Identify which cell holds the provided text, then report its (x, y) central coordinate. 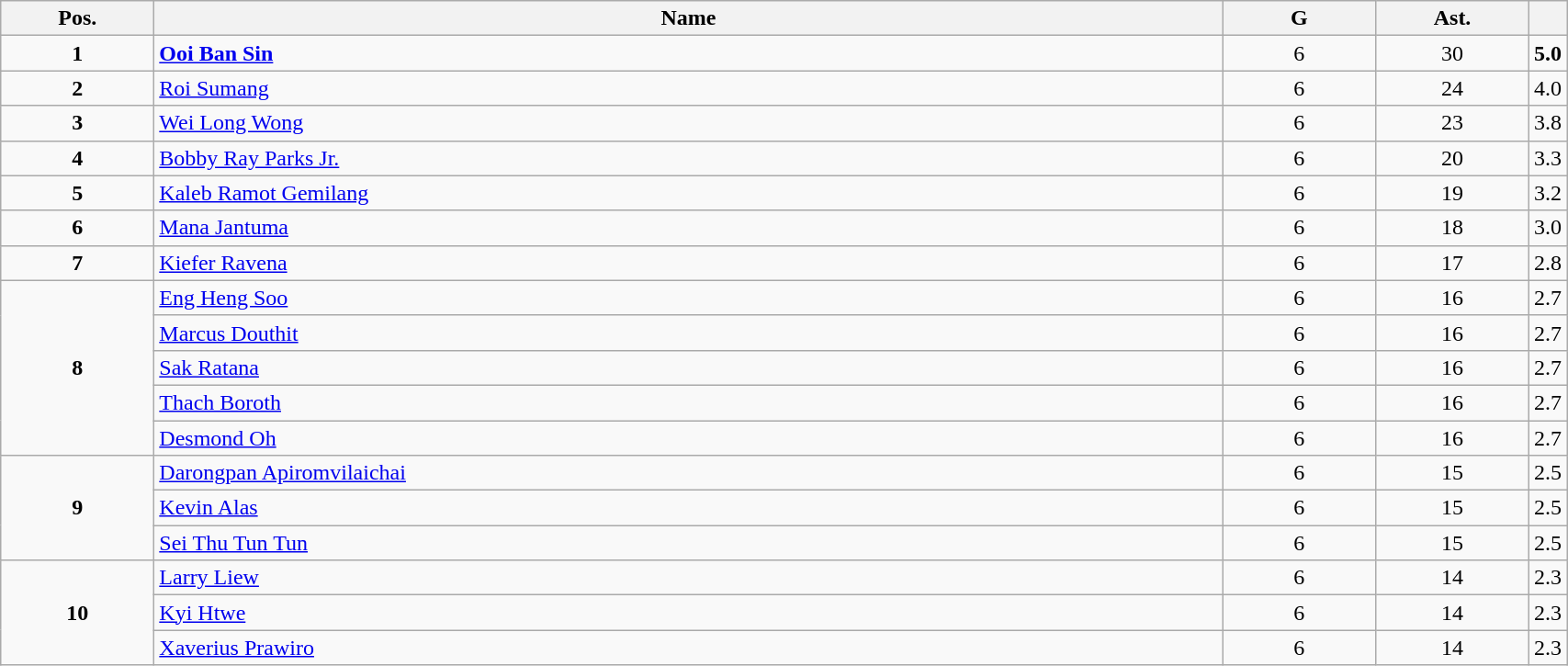
30 (1453, 53)
Bobby Ray Parks Jr. (689, 158)
19 (1453, 193)
Wei Long Wong (689, 123)
2.8 (1549, 263)
3 (77, 123)
24 (1453, 88)
Ooi Ban Sin (689, 53)
9 (77, 508)
Kiefer Ravena (689, 263)
4.0 (1549, 88)
Xaverius Prawiro (689, 648)
Marcus Douthit (689, 333)
Kyi Htwe (689, 613)
Thach Boroth (689, 402)
23 (1453, 123)
5 (77, 193)
3.3 (1549, 158)
Roi Sumang (689, 88)
3.2 (1549, 193)
Sei Thu Tun Tun (689, 543)
2 (77, 88)
3.8 (1549, 123)
17 (1453, 263)
4 (77, 158)
20 (1453, 158)
10 (77, 613)
Eng Heng Soo (689, 298)
Ast. (1453, 18)
Darongpan Apiromvilaichai (689, 473)
Larry Liew (689, 578)
G (1299, 18)
Sak Ratana (689, 367)
Kevin Alas (689, 508)
18 (1453, 228)
Kaleb Ramot Gemilang (689, 193)
3.0 (1549, 228)
5.0 (1549, 53)
Desmond Oh (689, 438)
Pos. (77, 18)
1 (77, 53)
Name (689, 18)
7 (77, 263)
8 (77, 367)
Mana Jantuma (689, 228)
